Locate the cell with the specified text and output its (x, y) center coordinate. 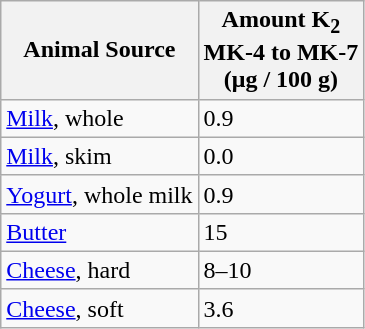
Cheese, hard (100, 270)
Yogurt, whole milk (100, 194)
Amount K2 MK-4 to MK-7 (μg / 100 g) (281, 50)
Animal Source (100, 50)
Milk, whole (100, 118)
0.0 (281, 156)
3.6 (281, 308)
15 (281, 232)
Butter (100, 232)
8–10 (281, 270)
Cheese, soft (100, 308)
Milk, skim (100, 156)
